Capture the cell that displays the provided text and extract its (X, Y) central coordinate. 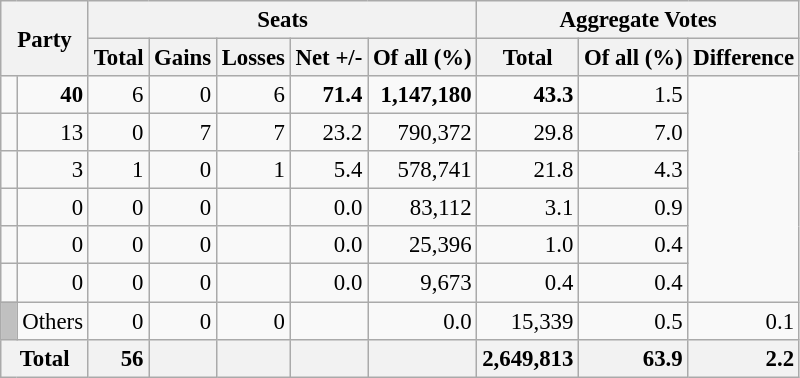
5.4 (328, 170)
83,112 (422, 208)
578,741 (422, 170)
Losses (253, 58)
4.3 (634, 170)
Net +/- (328, 58)
9,673 (422, 283)
71.4 (328, 95)
40 (52, 95)
56 (118, 358)
790,372 (422, 133)
Gains (183, 58)
3.1 (528, 208)
23.2 (328, 133)
0.5 (634, 321)
1,147,180 (422, 95)
Seats (282, 20)
15,339 (528, 321)
0.9 (634, 208)
0.1 (744, 321)
3 (52, 170)
Others (52, 321)
13 (52, 133)
25,396 (422, 245)
2,649,813 (528, 358)
1.0 (528, 245)
63.9 (634, 358)
29.8 (528, 133)
Party (45, 38)
7.0 (634, 133)
Difference (744, 58)
43.3 (528, 95)
1.5 (634, 95)
2.2 (744, 358)
Aggregate Votes (638, 20)
21.8 (528, 170)
